Output the [X, Y] coordinate of the center of the cell containing the given text.  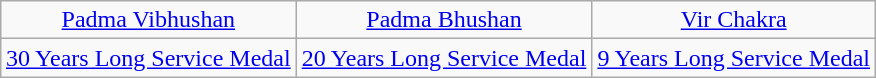
Padma Vibhushan [148, 20]
Padma Bhushan [444, 20]
20 Years Long Service Medal [444, 58]
Vir Chakra [734, 20]
30 Years Long Service Medal [148, 58]
9 Years Long Service Medal [734, 58]
